Locate the cell with the specified text and output its [x, y] center coordinate. 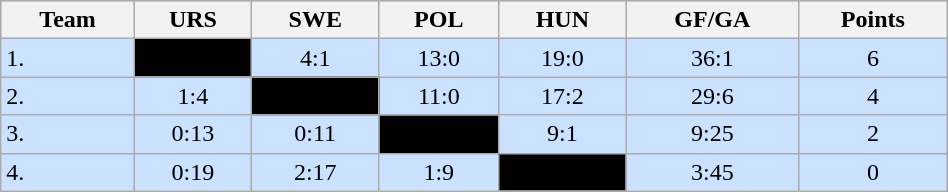
29:6 [712, 96]
GF/GA [712, 20]
0:11 [315, 134]
1. [68, 58]
1:4 [192, 96]
HUN [563, 20]
9:1 [563, 134]
URS [192, 20]
4. [68, 172]
POL [439, 20]
4 [874, 96]
36:1 [712, 58]
0:19 [192, 172]
SWE [315, 20]
Points [874, 20]
0:13 [192, 134]
13:0 [439, 58]
6 [874, 58]
1:9 [439, 172]
17:2 [563, 96]
9:25 [712, 134]
3. [68, 134]
2. [68, 96]
11:0 [439, 96]
3:45 [712, 172]
Team [68, 20]
4:1 [315, 58]
2 [874, 134]
2:17 [315, 172]
19:0 [563, 58]
0 [874, 172]
